Find where the given text appears and provide that cell's center as (x, y) coordinate. 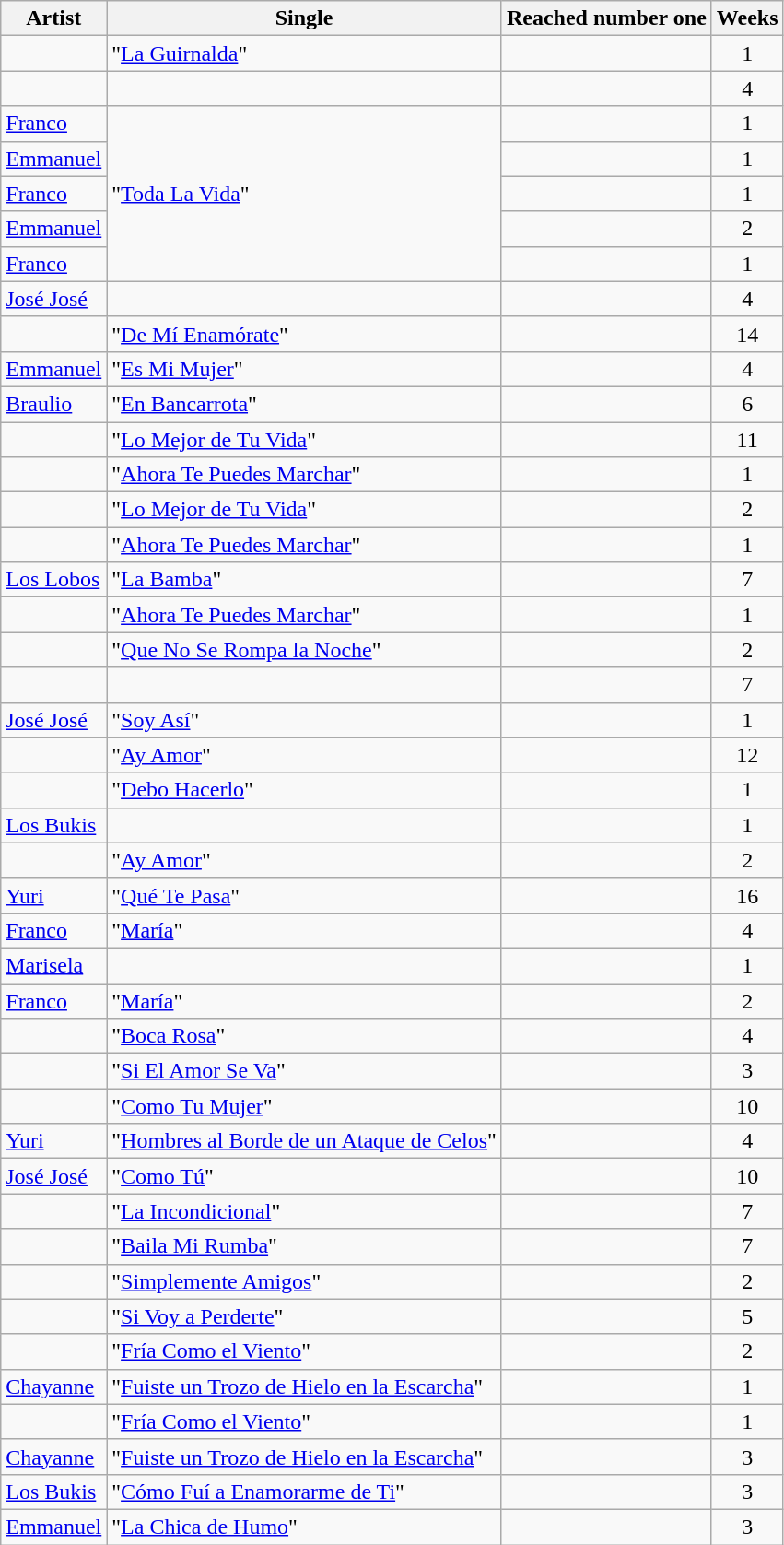
"La Incondicional" (304, 1211)
"Que No Se Rompa la Noche" (304, 650)
"Es Mi Mujer" (304, 369)
"Como Tu Mujer" (304, 1106)
5 (747, 1316)
11 (747, 440)
"Debo Hacerlo" (304, 790)
"Qué Te Pasa" (304, 895)
"Baila Mi Rumba" (304, 1246)
16 (747, 895)
"De Mí Enamórate" (304, 334)
"Simplemente Amigos" (304, 1281)
Marisela (53, 965)
Weeks (747, 18)
"Boca Rosa" (304, 1036)
"Hombres al Borde de un Ataque de Celos" (304, 1141)
Reached number one (606, 18)
"En Bancarrota" (304, 404)
"Toda La Vida" (304, 194)
Braulio (53, 404)
"La Guirnalda" (304, 53)
"Si El Amor Se Va" (304, 1071)
"Como Tú" (304, 1176)
Artist (53, 18)
6 (747, 404)
14 (747, 334)
"La Bamba" (304, 580)
"La Chica de Humo" (304, 1527)
12 (747, 755)
Single (304, 18)
Los Lobos (53, 580)
"Si Voy a Perderte" (304, 1316)
"Soy Así" (304, 720)
"Cómo Fuí a Enamorarme de Ti" (304, 1492)
